Return the [X, Y] coordinate for the center point of the cell that contains the specified text.  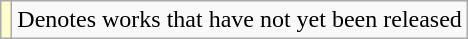
Denotes works that have not yet been released [240, 20]
